Provide the (x, y) coordinate of the cell's center where the given text is located.  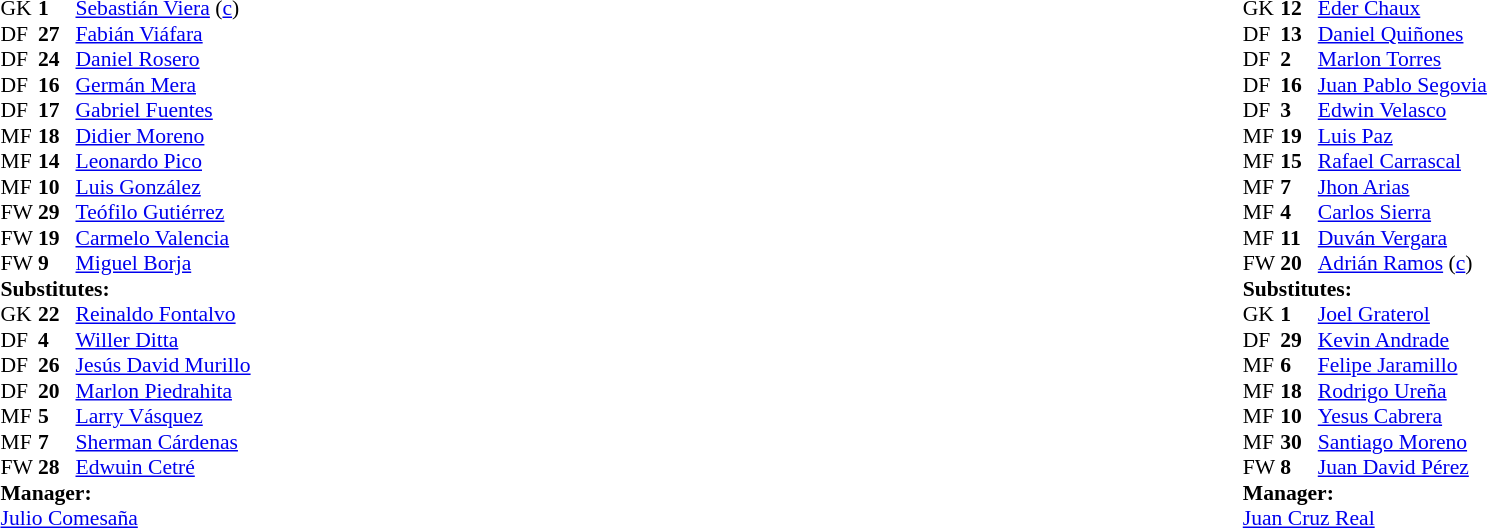
17 (57, 111)
Didier Moreno (164, 136)
13 (1299, 34)
Felipe Jaramillo (1402, 365)
Marlon Piedrahita (164, 391)
Marlon Torres (1402, 59)
30 (1299, 442)
Larry Vásquez (164, 417)
Juan Pablo Segovia (1402, 85)
Miguel Borja (164, 263)
15 (1299, 161)
Daniel Rosero (164, 59)
Kevin Andrade (1402, 340)
Gabriel Fuentes (164, 111)
11 (1299, 238)
Leonardo Pico (164, 161)
Luis González (164, 187)
Sherman Cárdenas (164, 442)
Fabián Viáfara (164, 34)
Daniel Quiñones (1402, 34)
Joel Graterol (1402, 315)
Carlos Sierra (1402, 213)
Adrián Ramos (c) (1402, 263)
6 (1299, 365)
Santiago Moreno (1402, 442)
Juan David Pérez (1402, 467)
8 (1299, 467)
28 (57, 467)
26 (57, 365)
24 (57, 59)
Carmelo Valencia (164, 238)
9 (57, 263)
Rafael Carrascal (1402, 161)
22 (57, 315)
1 (1299, 315)
Willer Ditta (164, 340)
Reinaldo Fontalvo (164, 315)
Rodrigo Ureña (1402, 391)
Luis Paz (1402, 136)
2 (1299, 59)
27 (57, 34)
3 (1299, 111)
Edwin Velasco (1402, 111)
5 (57, 417)
Jesús David Murillo (164, 365)
Duván Vergara (1402, 238)
Edwuin Cetré (164, 467)
Jhon Arias (1402, 187)
Yesus Cabrera (1402, 417)
Teófilo Gutiérrez (164, 213)
Germán Mera (164, 85)
14 (57, 161)
